Return the [X, Y] coordinate for the center point of the cell that contains the specified text.  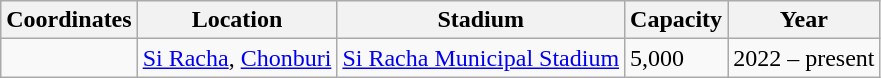
5,000 [676, 58]
Si Racha, Chonburi [237, 58]
Capacity [676, 20]
Location [237, 20]
Si Racha Municipal Stadium [481, 58]
Coordinates [69, 20]
Year [804, 20]
Stadium [481, 20]
2022 – present [804, 58]
